Pinpoint the cell where the given text exists, returning its (X, Y) midpoint coordinate. 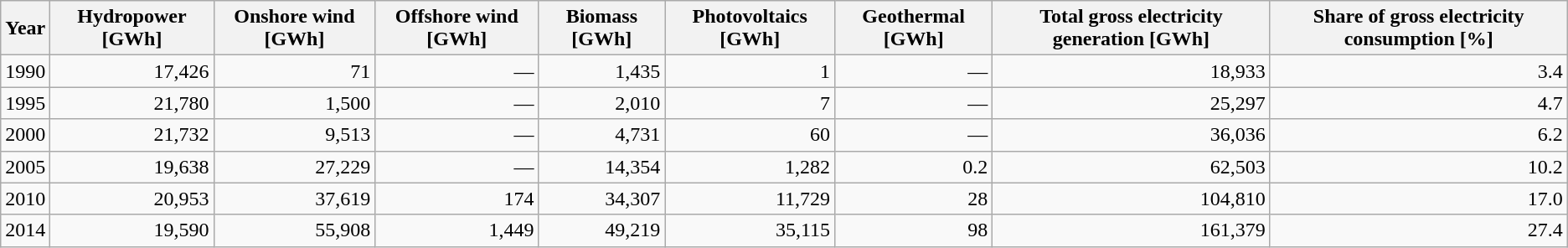
3.4 (1419, 71)
17.0 (1419, 199)
Geothermal [GWh] (914, 28)
55,908 (295, 230)
1,282 (750, 167)
49,219 (601, 230)
2010 (25, 199)
161,379 (1132, 230)
1995 (25, 103)
Offshore wind [GWh] (457, 28)
2,010 (601, 103)
Share of gross electricity consumption [%] (1419, 28)
98 (914, 230)
2000 (25, 135)
Total gross electricity generation [GWh] (1132, 28)
62,503 (1132, 167)
28 (914, 199)
Photovoltaics [GWh] (750, 28)
14,354 (601, 167)
1,435 (601, 71)
9,513 (295, 135)
104,810 (1132, 199)
2014 (25, 230)
1 (750, 71)
17,426 (132, 71)
174 (457, 199)
0.2 (914, 167)
36,036 (1132, 135)
19,638 (132, 167)
60 (750, 135)
10.2 (1419, 167)
35,115 (750, 230)
21,732 (132, 135)
71 (295, 71)
2005 (25, 167)
7 (750, 103)
20,953 (132, 199)
Year (25, 28)
37,619 (295, 199)
1,500 (295, 103)
1,449 (457, 230)
Onshore wind [GWh] (295, 28)
6.2 (1419, 135)
21,780 (132, 103)
34,307 (601, 199)
18,933 (1132, 71)
Hydropower [GWh] (132, 28)
1990 (25, 71)
27.4 (1419, 230)
4,731 (601, 135)
19,590 (132, 230)
27,229 (295, 167)
4.7 (1419, 103)
Biomass [GWh] (601, 28)
11,729 (750, 199)
25,297 (1132, 103)
